Identify which cell holds the provided text, then report its [x, y] central coordinate. 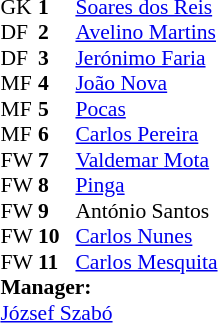
9 [57, 211]
Jerónimo Faria [146, 58]
4 [57, 83]
10 [57, 237]
Carlos Nunes [146, 237]
Carlos Pereira [146, 135]
Carlos Mesquita [146, 262]
5 [57, 109]
Pocas [146, 109]
11 [57, 262]
Manager: [108, 287]
7 [57, 160]
Pinga [146, 185]
8 [57, 185]
6 [57, 135]
2 [57, 33]
João Nova [146, 83]
António Santos [146, 211]
Valdemar Mota [146, 160]
3 [57, 58]
Avelino Martins [146, 33]
